Provide the (x, y) coordinate of the cell's center where the given text is located.  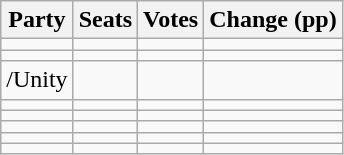
Votes (171, 20)
/Unity (37, 80)
Seats (105, 20)
Change (pp) (273, 20)
Party (37, 20)
